Return [X, Y] of the center of cell containing provided text 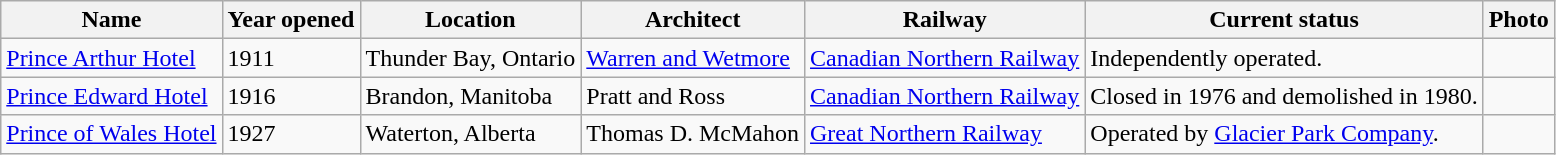
Prince Arthur Hotel [112, 58]
Prince Edward Hotel [112, 96]
Thunder Bay, Ontario [470, 58]
Pratt and Ross [693, 96]
Current status [1284, 20]
1927 [291, 134]
Brandon, Manitoba [470, 96]
Operated by Glacier Park Company. [1284, 134]
Railway [944, 20]
1916 [291, 96]
Name [112, 20]
Prince of Wales Hotel [112, 134]
Architect [693, 20]
Waterton, Alberta [470, 134]
Photo [1518, 20]
Location [470, 20]
Thomas D. McMahon [693, 134]
Warren and Wetmore [693, 58]
Great Northern Railway [944, 134]
Year opened [291, 20]
1911 [291, 58]
Closed in 1976 and demolished in 1980. [1284, 96]
Independently operated. [1284, 58]
